Capture the cell that displays the provided text and extract its [X, Y] central coordinate. 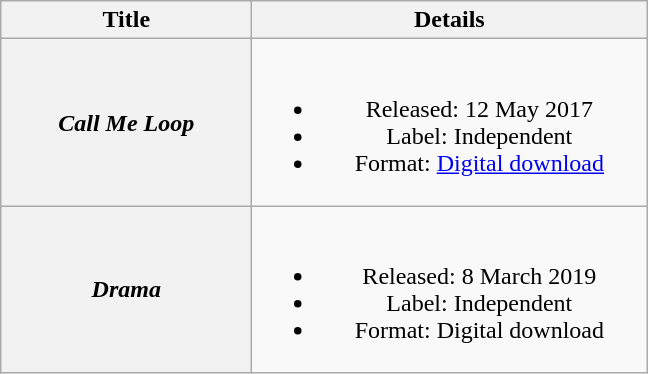
Released: 8 March 2019Label: IndependentFormat: Digital download [450, 290]
Details [450, 20]
Title [126, 20]
Drama [126, 290]
Call Me Loop [126, 122]
Released: 12 May 2017Label: IndependentFormat: Digital download [450, 122]
